For the text-containing cell, return its midpoint in [x, y] coordinate format. 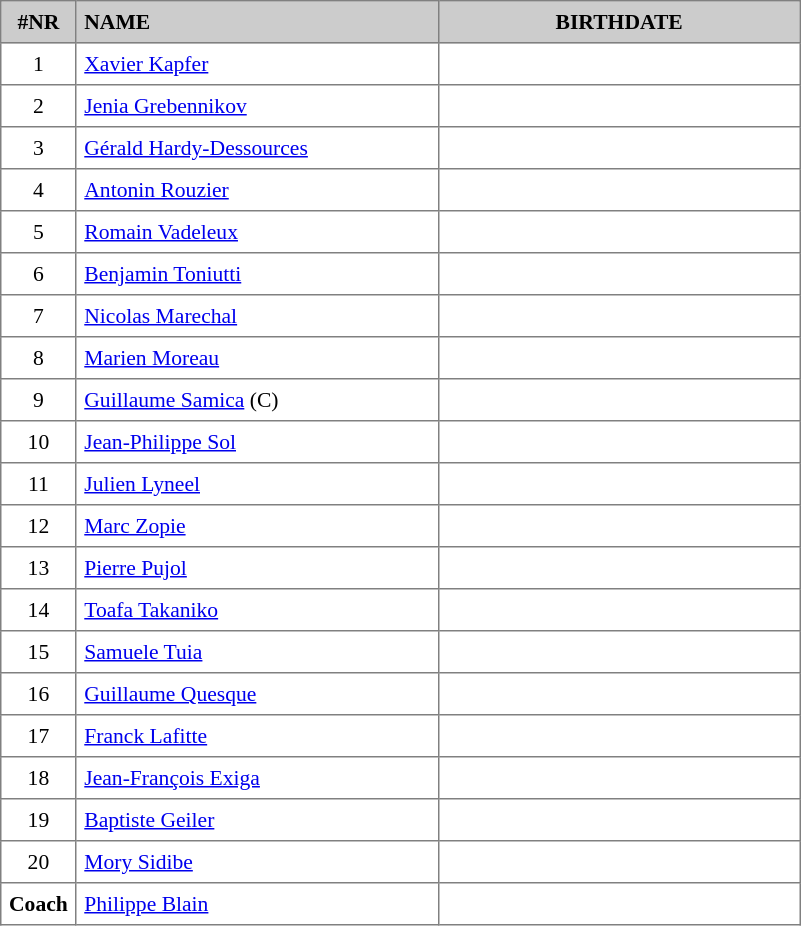
Jenia Grebennikov [257, 106]
9 [38, 400]
12 [38, 526]
Gérald Hardy-Dessources [257, 148]
2 [38, 106]
Jean-François Exiga [257, 778]
Jean-Philippe Sol [257, 442]
18 [38, 778]
Nicolas Marechal [257, 316]
Marien Moreau [257, 358]
Toafa Takaniko [257, 610]
Baptiste Geiler [257, 820]
11 [38, 484]
Romain Vadeleux [257, 232]
Guillaume Samica (C) [257, 400]
10 [38, 442]
BIRTHDATE [619, 22]
16 [38, 694]
17 [38, 736]
Xavier Kapfer [257, 64]
6 [38, 274]
5 [38, 232]
#NR [38, 22]
Coach [38, 904]
14 [38, 610]
Samuele Tuia [257, 652]
Marc Zopie [257, 526]
Franck Lafitte [257, 736]
1 [38, 64]
Antonin Rouzier [257, 190]
15 [38, 652]
8 [38, 358]
Philippe Blain [257, 904]
19 [38, 820]
4 [38, 190]
Pierre Pujol [257, 568]
Mory Sidibe [257, 862]
7 [38, 316]
3 [38, 148]
NAME [257, 22]
Guillaume Quesque [257, 694]
Julien Lyneel [257, 484]
Benjamin Toniutti [257, 274]
13 [38, 568]
20 [38, 862]
